Pinpoint the cell where the given text exists, returning its [X, Y] midpoint coordinate. 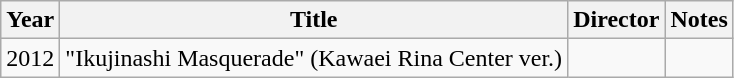
Notes [699, 20]
Title [314, 20]
"Ikujinashi Masquerade" (Kawaei Rina Center ver.) [314, 58]
2012 [30, 58]
Director [616, 20]
Year [30, 20]
